Provide the [X, Y] coordinate of the cell's center where the given text is located.  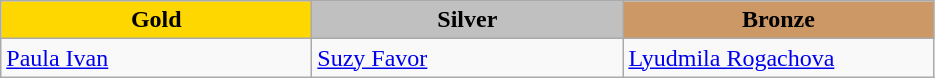
Paula Ivan [156, 58]
Lyudmila Rogachova [778, 58]
Bronze [778, 20]
Suzy Favor [468, 58]
Gold [156, 20]
Silver [468, 20]
